For the text-containing cell, return its midpoint in (X, Y) coordinate format. 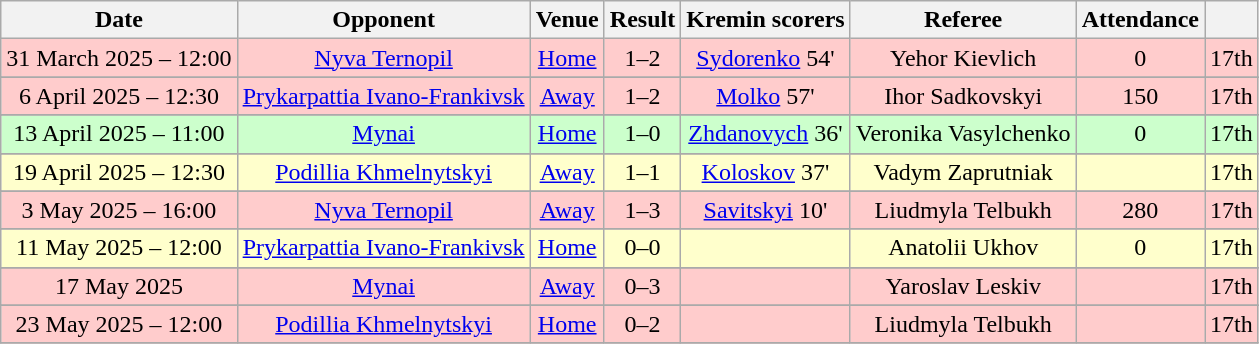
Veronika Vasylchenko (963, 134)
Yehor Kievlich (963, 58)
19 April 2025 – 12:30 (119, 172)
Kremin scorers (766, 20)
150 (1140, 96)
23 May 2025 – 12:00 (119, 324)
17 May 2025 (119, 286)
1–1 (642, 172)
Attendance (1140, 20)
13 April 2025 – 11:00 (119, 134)
Savitskyi 10' (766, 210)
1–0 (642, 134)
Ihor Sadkovskyi (963, 96)
Molko 57' (766, 96)
Zhdanovych 36' (766, 134)
Date (119, 20)
6 April 2025 – 12:30 (119, 96)
Referee (963, 20)
Koloskov 37' (766, 172)
Result (642, 20)
31 March 2025 – 12:00 (119, 58)
Vadym Zaprutniak (963, 172)
0–0 (642, 248)
0–2 (642, 324)
Yaroslav Leskiv (963, 286)
Sydorenko 54' (766, 58)
280 (1140, 210)
Anatolii Ukhov (963, 248)
Venue (567, 20)
11 May 2025 – 12:00 (119, 248)
0–3 (642, 286)
Opponent (384, 20)
1–3 (642, 210)
3 May 2025 – 16:00 (119, 210)
